Provide the (x, y) coordinate of the cell's center where the given text is located.  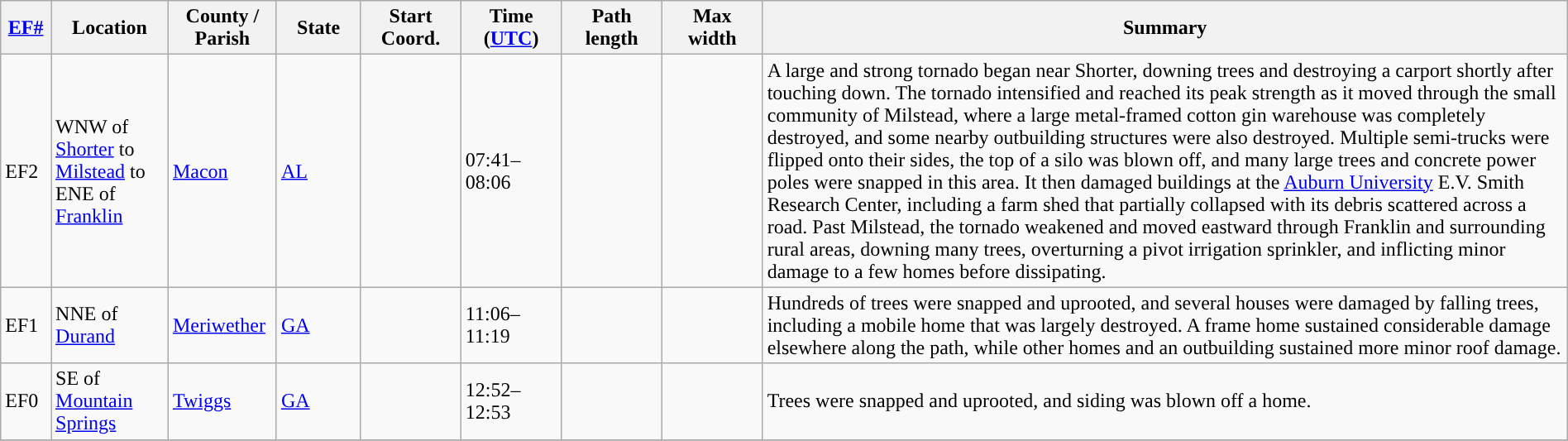
WNW of Shorter to Milstead to ENE of Franklin (110, 170)
AL (318, 170)
11:06–11:19 (511, 325)
Summary (1164, 28)
EF# (26, 28)
County / Parish (222, 28)
12:52–12:53 (511, 401)
NNE of Durand (110, 325)
Time (UTC) (511, 28)
Trees were snapped and uprooted, and siding was blown off a home. (1164, 401)
EF0 (26, 401)
EF2 (26, 170)
SE of Mountain Springs (110, 401)
State (318, 28)
EF1 (26, 325)
Path length (612, 28)
Max width (713, 28)
Twiggs (222, 401)
Start Coord. (411, 28)
Macon (222, 170)
07:41–08:06 (511, 170)
Location (110, 28)
Meriwether (222, 325)
